Identify which cell holds the provided text, then report its (X, Y) central coordinate. 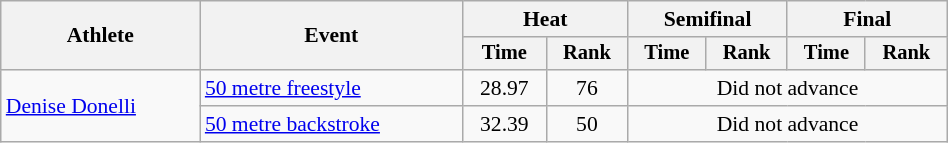
50 metre freestyle (332, 88)
32.39 (504, 124)
Final (867, 19)
Denise Donelli (100, 106)
50 metre backstroke (332, 124)
Heat (546, 19)
76 (587, 88)
50 (587, 124)
Event (332, 36)
Semifinal (708, 19)
28.97 (504, 88)
Athlete (100, 36)
